Identify which cell holds the provided text, then report its (x, y) central coordinate. 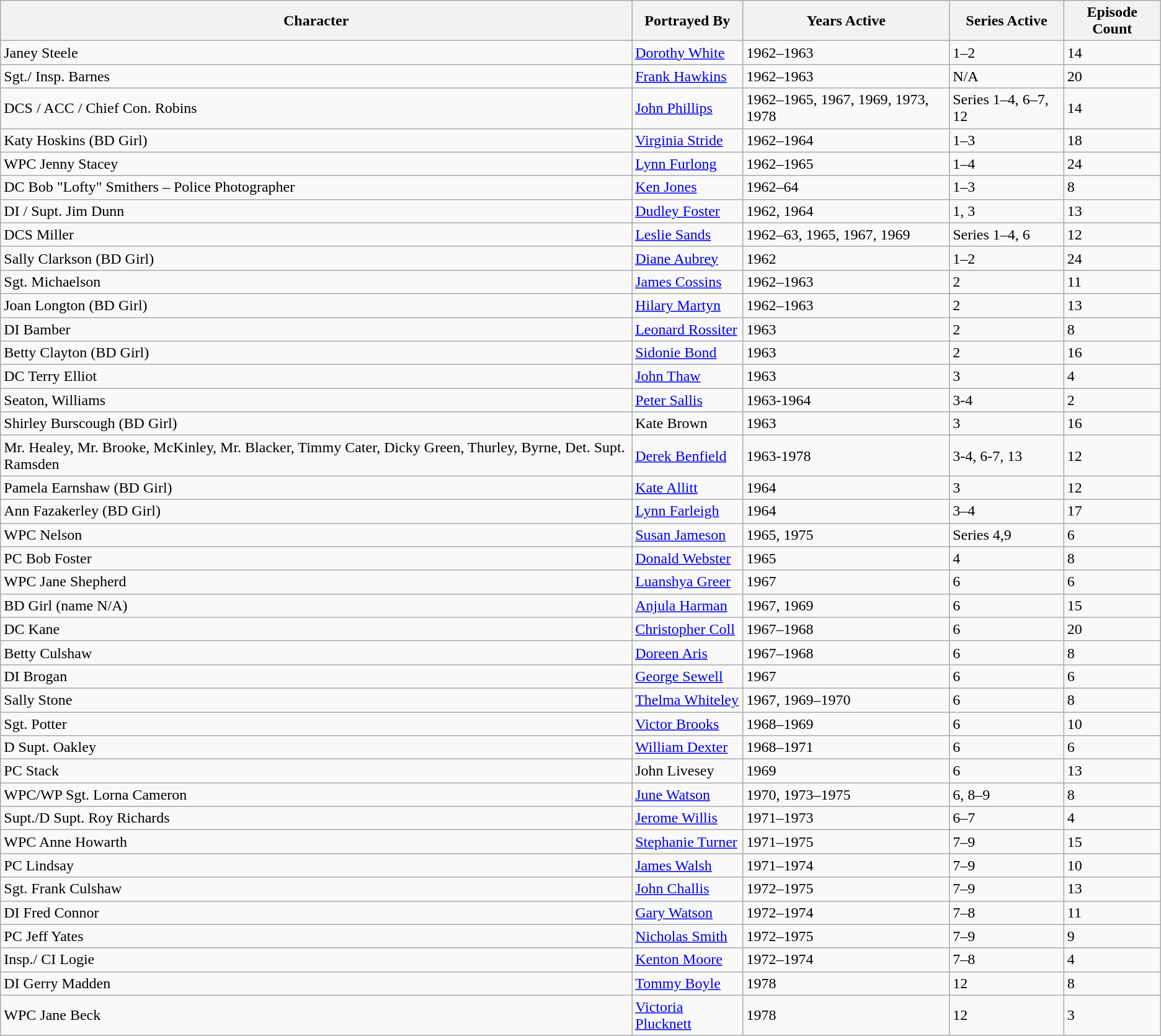
Kate Brown (687, 424)
Anjula Harman (687, 605)
PC Stack (316, 771)
Peter Sallis (687, 400)
6, 8–9 (1007, 795)
Portrayed By (687, 21)
Sally Clarkson (BD Girl) (316, 258)
DI Brogan (316, 676)
Thelma Whiteley (687, 700)
DCS Miller (316, 234)
James Walsh (687, 865)
WPC/WP Sgt. Lorna Cameron (316, 795)
N/A (1007, 76)
Series Active (1007, 21)
Sgt. Michaelson (316, 282)
1963-1964 (846, 400)
William Dexter (687, 748)
18 (1112, 140)
Series 4,9 (1007, 535)
Sgt. Potter (316, 724)
Kate Allitt (687, 488)
1962–64 (846, 187)
PC Bob Foster (316, 558)
Diane Aubrey (687, 258)
Ann Fazakerley (BD Girl) (316, 511)
1971–1973 (846, 818)
DI / Supt. Jim Dunn (316, 211)
Sally Stone (316, 700)
1970, 1973–1975 (846, 795)
Episode Count (1112, 21)
Katy Hoskins (BD Girl) (316, 140)
DI Bamber (316, 329)
Janey Steele (316, 53)
1962–63, 1965, 1967, 1969 (846, 234)
Insp./ CI Logie (316, 960)
Kenton Moore (687, 960)
Series 1–4, 6 (1007, 234)
Tommy Boyle (687, 983)
3-4, 6-7, 13 (1007, 455)
DI Gerry Madden (316, 983)
Betty Culshaw (316, 653)
1968–1969 (846, 724)
1962–1964 (846, 140)
Mr. Healey, Mr. Brooke, McKinley, Mr. Blacker, Timmy Cater, Dicky Green, Thurley, Byrne, Det. Supt. Ramsden (316, 455)
Sidonie Bond (687, 353)
WPC Jane Beck (316, 1015)
George Sewell (687, 676)
1967, 1969 (846, 605)
Dorothy White (687, 53)
John Phillips (687, 108)
Gary Watson (687, 913)
1962–1965, 1967, 1969, 1973, 1978 (846, 108)
3-4 (1007, 400)
1962 (846, 258)
6–7 (1007, 818)
Lynn Furlong (687, 164)
17 (1112, 511)
Derek Benfield (687, 455)
Sgt./ Insp. Barnes (316, 76)
Stephanie Turner (687, 842)
1967, 1969–1970 (846, 700)
1969 (846, 771)
John Livesey (687, 771)
Frank Hawkins (687, 76)
Hilary Martyn (687, 305)
John Thaw (687, 377)
Sgt. Frank Culshaw (316, 889)
Victor Brooks (687, 724)
Betty Clayton (BD Girl) (316, 353)
Nicholas Smith (687, 936)
Victoria Plucknett (687, 1015)
Character (316, 21)
Leonard Rossiter (687, 329)
1–4 (1007, 164)
3–4 (1007, 511)
D Supt. Oakley (316, 748)
1965 (846, 558)
Donald Webster (687, 558)
Christopher Coll (687, 629)
DCS / ACC / Chief Con. Robins (316, 108)
WPC Jenny Stacey (316, 164)
James Cossins (687, 282)
1971–1974 (846, 865)
1963-1978 (846, 455)
Supt./D Supt. Roy Richards (316, 818)
Lynn Farleigh (687, 511)
1965, 1975 (846, 535)
WPC Jane Shepherd (316, 582)
PC Lindsay (316, 865)
Years Active (846, 21)
Virginia Stride (687, 140)
BD Girl (name N/A) (316, 605)
1968–1971 (846, 748)
DI Fred Connor (316, 913)
DC Kane (316, 629)
1962–1965 (846, 164)
WPC Anne Howarth (316, 842)
June Watson (687, 795)
1962, 1964 (846, 211)
Jerome Willis (687, 818)
1971–1975 (846, 842)
1, 3 (1007, 211)
Dudley Foster (687, 211)
Doreen Aris (687, 653)
Series 1–4, 6–7, 12 (1007, 108)
Ken Jones (687, 187)
PC Jeff Yates (316, 936)
9 (1112, 936)
Susan Jameson (687, 535)
Leslie Sands (687, 234)
DC Bob "Lofty" Smithers – Police Photographer (316, 187)
Luanshya Greer (687, 582)
WPC Nelson (316, 535)
Seaton, Williams (316, 400)
John Challis (687, 889)
Shirley Burscough (BD Girl) (316, 424)
DC Terry Elliot (316, 377)
Pamela Earnshaw (BD Girl) (316, 488)
Joan Longton (BD Girl) (316, 305)
